Determine the (x, y) coordinate at the center of the cell enclosing the given text.  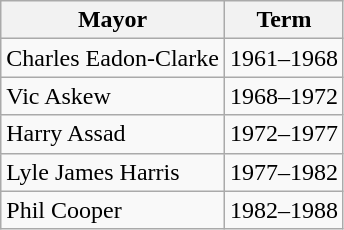
1972–1977 (284, 134)
Mayor (113, 20)
1961–1968 (284, 58)
1968–1972 (284, 96)
1982–1988 (284, 210)
1977–1982 (284, 172)
Phil Cooper (113, 210)
Lyle James Harris (113, 172)
Vic Askew (113, 96)
Term (284, 20)
Harry Assad (113, 134)
Charles Eadon-Clarke (113, 58)
